Output the (X, Y) coordinate of the center of the cell containing the given text.  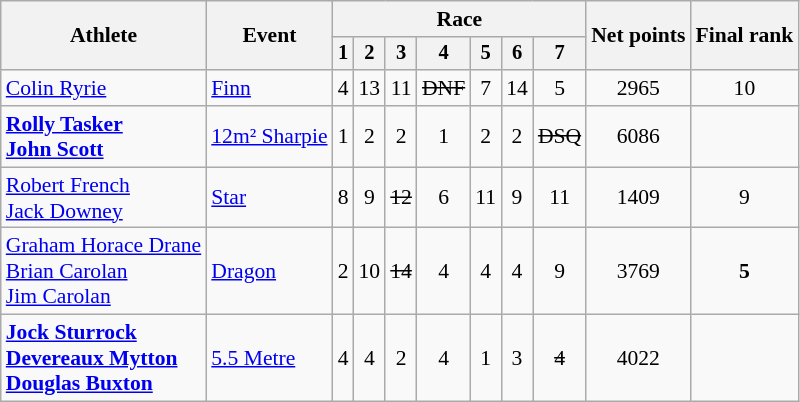
Graham Horace DraneBrian CarolanJim Carolan (104, 272)
Athlete (104, 36)
Event (269, 36)
Dragon (269, 272)
4022 (638, 358)
Robert FrenchJack Downey (104, 198)
Star (269, 198)
Colin Ryrie (104, 88)
3769 (638, 272)
12m² Sharpie (269, 136)
2965 (638, 88)
Net points (638, 36)
Finn (269, 88)
Jock SturrockDevereaux MyttonDouglas Buxton (104, 358)
Final rank (744, 36)
DNF (444, 88)
DSQ (560, 136)
12 (401, 198)
Rolly TaskerJohn Scott (104, 136)
6086 (638, 136)
5.5 Metre (269, 358)
8 (344, 198)
13 (370, 88)
1409 (638, 198)
Race (460, 19)
